Return [x, y] of the center of cell containing provided text 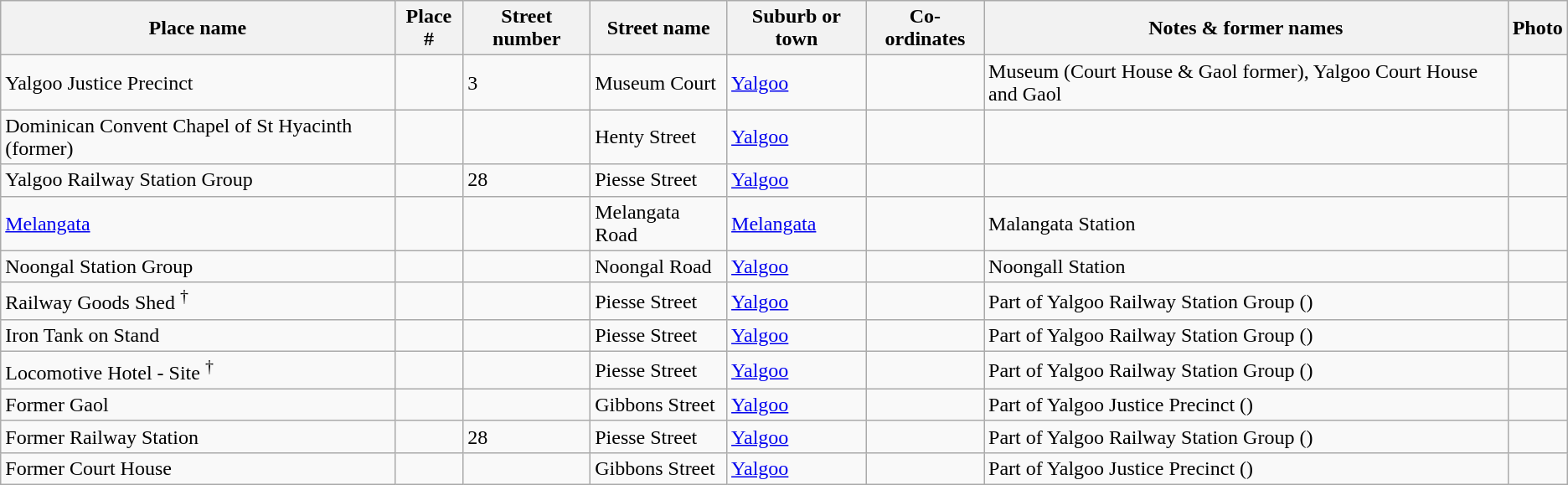
Iron Tank on Stand [198, 336]
Malangata Station [1246, 223]
Henty Street [658, 137]
Former Court House [198, 468]
Co-ordinates [925, 28]
Noongal Station Group [198, 266]
Street number [527, 28]
Dominican Convent Chapel of St Hyacinth (former) [198, 137]
Place # [429, 28]
Noongall Station [1246, 266]
Notes & former names [1246, 28]
Museum Court [658, 82]
Photo [1538, 28]
3 [527, 82]
Former Gaol [198, 405]
Yalgoo Justice Precinct [198, 82]
Museum (Court House & Gaol former), Yalgoo Court House and Gaol [1246, 82]
Locomotive Hotel - Site † [198, 370]
Street name [658, 28]
Place name [198, 28]
Former Railway Station [198, 436]
Suburb or town [797, 28]
Noongal Road [658, 266]
Railway Goods Shed † [198, 302]
Melangata Road [658, 223]
Yalgoo Railway Station Group [198, 180]
